Extract the (x, y) coordinate from the center of the cell holding the provided text.  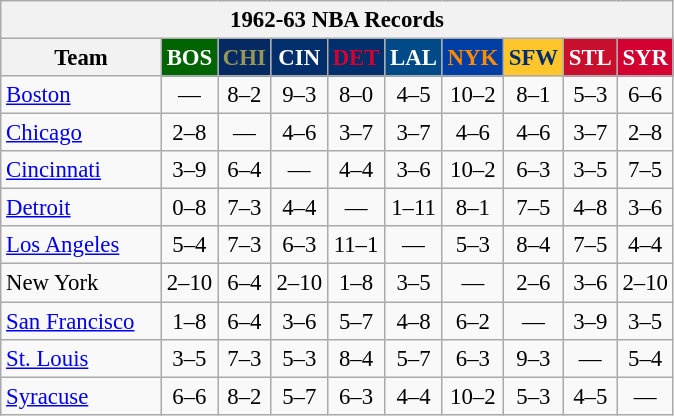
Team (82, 58)
CIN (299, 58)
Chicago (82, 133)
CHI (245, 58)
New York (82, 283)
STL (590, 58)
Cincinnati (82, 170)
11–1 (356, 245)
Detroit (82, 208)
BOS (189, 58)
DET (356, 58)
St. Louis (82, 358)
LAL (414, 58)
SYR (645, 58)
6–2 (472, 321)
0–8 (189, 208)
1–11 (414, 208)
2–6 (533, 283)
SFW (533, 58)
1962-63 NBA Records (338, 20)
8–0 (356, 95)
Syracuse (82, 396)
Los Angeles (82, 245)
NYK (472, 58)
San Francisco (82, 321)
Boston (82, 95)
